Return the [x, y] coordinate for the center point of the cell that contains the specified text.  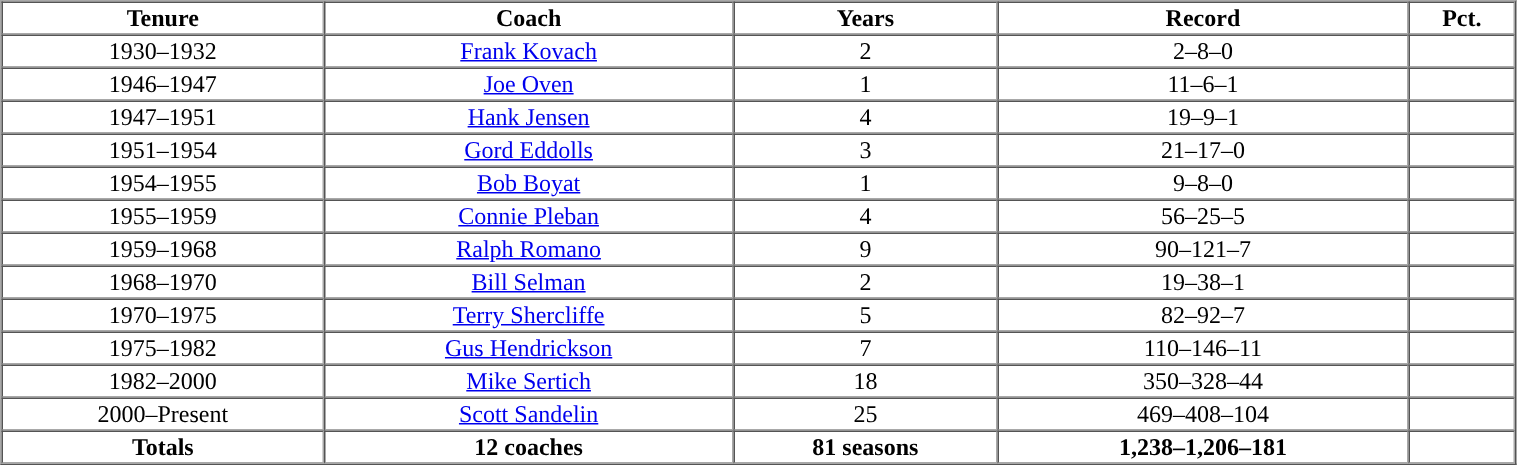
1954–1955 [164, 182]
1946–1947 [164, 84]
Gord Eddolls [528, 150]
1951–1954 [164, 150]
Terry Shercliffe [528, 314]
9 [865, 248]
90–121–7 [1204, 248]
Mike Sertich [528, 380]
Record [1204, 18]
21–17–0 [1204, 150]
Joe Oven [528, 84]
1970–1975 [164, 314]
1,238–1,206–181 [1204, 446]
Gus Hendrickson [528, 348]
19–38–1 [1204, 282]
3 [865, 150]
82–92–7 [1204, 314]
Coach [528, 18]
350–328–44 [1204, 380]
81 seasons [865, 446]
1955–1959 [164, 216]
1975–1982 [164, 348]
1968–1970 [164, 282]
18 [865, 380]
7 [865, 348]
Years [865, 18]
56–25–5 [1204, 216]
25 [865, 414]
Pct. [1462, 18]
110–146–11 [1204, 348]
Tenure [164, 18]
1947–1951 [164, 116]
2000–Present [164, 414]
11–6–1 [1204, 84]
9–8–0 [1204, 182]
Hank Jensen [528, 116]
1930–1932 [164, 50]
Connie Pleban [528, 216]
Scott Sandelin [528, 414]
1959–1968 [164, 248]
Totals [164, 446]
Bill Selman [528, 282]
2–8–0 [1204, 50]
1982–2000 [164, 380]
Bob Boyat [528, 182]
19–9–1 [1204, 116]
Frank Kovach [528, 50]
12 coaches [528, 446]
5 [865, 314]
Ralph Romano [528, 248]
469–408–104 [1204, 414]
